Determine the [X, Y] coordinate at the center of the cell enclosing the given text.  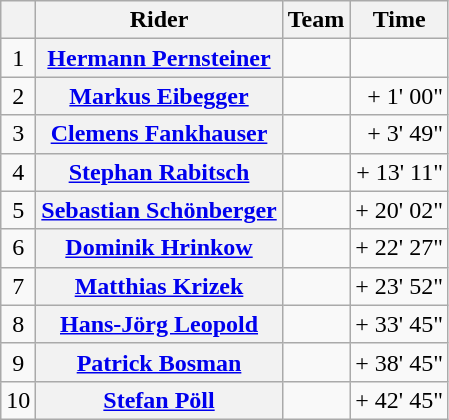
+ 1' 00" [400, 96]
+ 33' 45" [400, 324]
Clemens Fankhauser [159, 134]
Rider [159, 20]
Hermann Pernsteiner [159, 58]
+ 3' 49" [400, 134]
+ 38' 45" [400, 362]
3 [18, 134]
Stephan Rabitsch [159, 172]
Time [400, 20]
9 [18, 362]
Patrick Bosman [159, 362]
1 [18, 58]
4 [18, 172]
2 [18, 96]
+ 22' 27" [400, 248]
Matthias Krizek [159, 286]
7 [18, 286]
10 [18, 400]
Stefan Pöll [159, 400]
8 [18, 324]
5 [18, 210]
Markus Eibegger [159, 96]
+ 23' 52" [400, 286]
Dominik Hrinkow [159, 248]
+ 20' 02" [400, 210]
6 [18, 248]
+ 42' 45" [400, 400]
+ 13' 11" [400, 172]
Hans-Jörg Leopold [159, 324]
Team [316, 20]
Sebastian Schönberger [159, 210]
